Output the (x, y) coordinate of the center of the cell containing the given text.  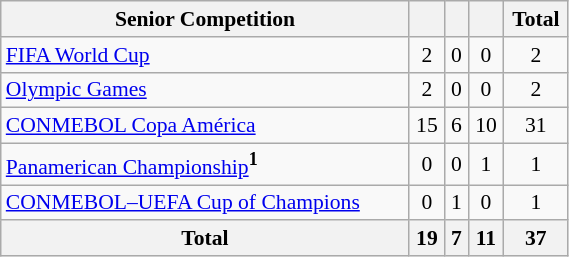
CONMEBOL Copa América (205, 126)
Panamerican Championship1 (205, 164)
FIFA World Cup (205, 55)
Senior Competition (205, 19)
Olympic Games (205, 90)
7 (456, 239)
CONMEBOL–UEFA Cup of Champions (205, 203)
6 (456, 126)
37 (536, 239)
31 (536, 126)
11 (486, 239)
10 (486, 126)
15 (427, 126)
19 (427, 239)
